Provide the [x, y] coordinate of the cell's center where the given text is located.  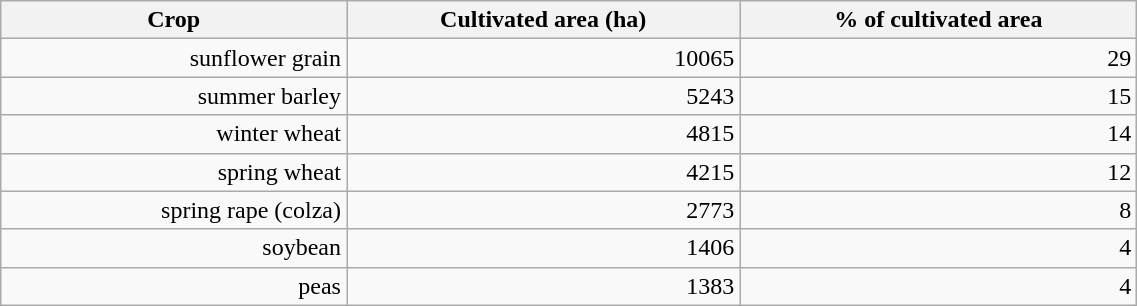
1406 [542, 248]
Cultivated area (ha) [542, 20]
5243 [542, 96]
4215 [542, 172]
12 [938, 172]
sunflower grain [174, 58]
winter wheat [174, 134]
spring rape (colza) [174, 210]
29 [938, 58]
4815 [542, 134]
Crop [174, 20]
% of cultivated area [938, 20]
15 [938, 96]
10065 [542, 58]
spring wheat [174, 172]
1383 [542, 286]
soybean [174, 248]
summer barley [174, 96]
2773 [542, 210]
peas [174, 286]
14 [938, 134]
8 [938, 210]
